Find where the given text appears and provide that cell's center as [X, Y] coordinate. 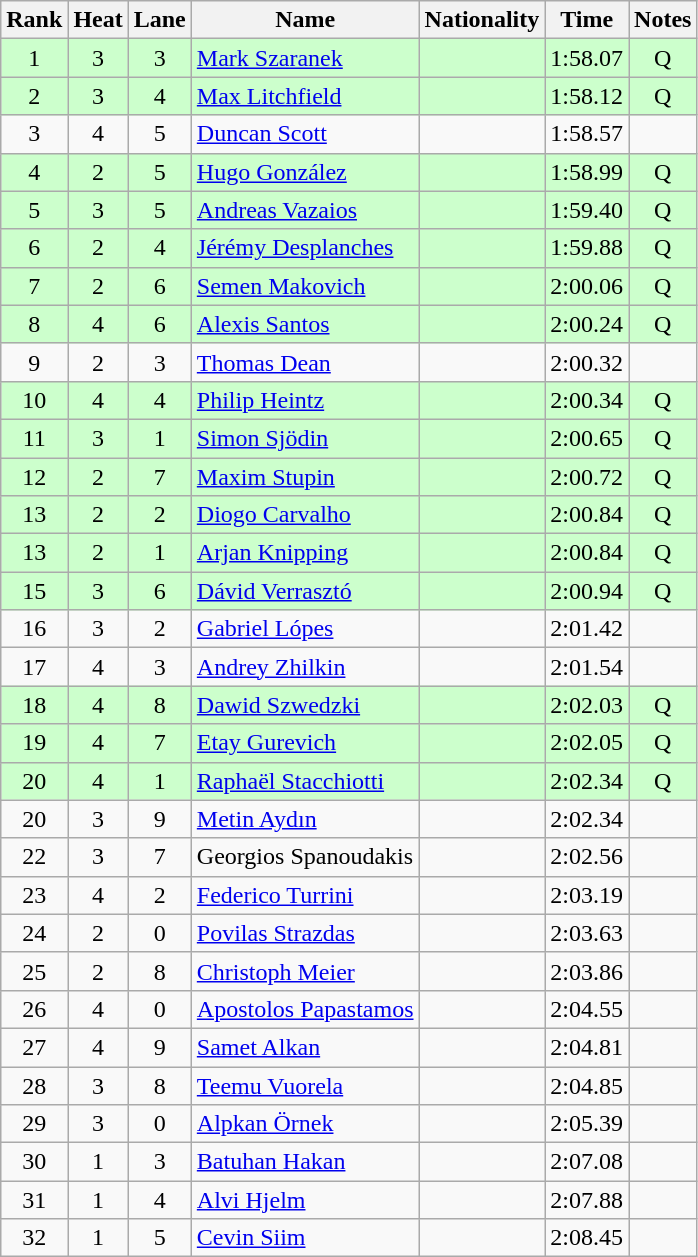
Diogo Carvalho [305, 515]
26 [34, 1009]
Christoph Meier [305, 971]
31 [34, 1200]
24 [34, 933]
16 [34, 629]
1:58.07 [587, 58]
Heat [98, 20]
Dawid Szwedzki [305, 705]
11 [34, 438]
2:00.34 [587, 400]
Cevin Siim [305, 1238]
2:03.86 [587, 971]
Duncan Scott [305, 134]
Gabriel Lópes [305, 629]
2:02.03 [587, 705]
Nationality [482, 20]
2:01.42 [587, 629]
2:07.08 [587, 1162]
Andreas Vazaios [305, 210]
1:58.99 [587, 172]
Georgios Spanoudakis [305, 857]
Name [305, 20]
1:58.12 [587, 96]
2:04.55 [587, 1009]
2:02.05 [587, 743]
17 [34, 667]
15 [34, 591]
27 [34, 1047]
Philip Heintz [305, 400]
Federico Turrini [305, 895]
32 [34, 1238]
Simon Sjödin [305, 438]
10 [34, 400]
Etay Gurevich [305, 743]
Teemu Vuorela [305, 1085]
Notes [663, 20]
2:00.06 [587, 286]
1:59.40 [587, 210]
Lane [160, 20]
2:00.65 [587, 438]
Raphaël Stacchiotti [305, 781]
1:59.88 [587, 248]
2:04.85 [587, 1085]
25 [34, 971]
2:00.32 [587, 362]
Andrey Zhilkin [305, 667]
2:01.54 [587, 667]
29 [34, 1124]
1:58.57 [587, 134]
2:00.24 [587, 324]
30 [34, 1162]
2:08.45 [587, 1238]
22 [34, 857]
Jérémy Desplanches [305, 248]
Time [587, 20]
18 [34, 705]
28 [34, 1085]
Alpkan Örnek [305, 1124]
Alvi Hjelm [305, 1200]
Alexis Santos [305, 324]
Arjan Knipping [305, 553]
2:05.39 [587, 1124]
Rank [34, 20]
12 [34, 477]
Batuhan Hakan [305, 1162]
Samet Alkan [305, 1047]
Mark Szaranek [305, 58]
2:00.94 [587, 591]
Povilas Strazdas [305, 933]
Hugo González [305, 172]
19 [34, 743]
2:03.63 [587, 933]
Apostolos Papastamos [305, 1009]
Dávid Verrasztó [305, 591]
2:02.56 [587, 857]
Maxim Stupin [305, 477]
Metin Aydın [305, 819]
Thomas Dean [305, 362]
2:04.81 [587, 1047]
23 [34, 895]
Max Litchfield [305, 96]
2:03.19 [587, 895]
Semen Makovich [305, 286]
2:07.88 [587, 1200]
2:00.72 [587, 477]
